Output the [x, y] coordinate of the center of the cell containing the given text.  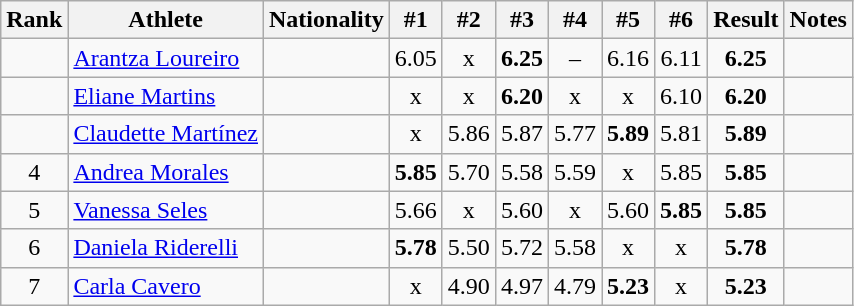
#2 [468, 20]
#3 [522, 20]
Result [746, 20]
Daniela Riderelli [166, 248]
Nationality [327, 20]
– [574, 58]
Claudette Martínez [166, 134]
5.66 [416, 210]
Rank [34, 20]
Eliane Martins [166, 96]
5.59 [574, 172]
5.72 [522, 248]
4.97 [522, 286]
Carla Cavero [166, 286]
6 [34, 248]
7 [34, 286]
#1 [416, 20]
5 [34, 210]
6.05 [416, 58]
4.90 [468, 286]
Andrea Morales [166, 172]
Athlete [166, 20]
#4 [574, 20]
6.11 [682, 58]
4 [34, 172]
5.77 [574, 134]
5.70 [468, 172]
5.81 [682, 134]
Arantza Loureiro [166, 58]
#6 [682, 20]
Vanessa Seles [166, 210]
6.16 [628, 58]
5.87 [522, 134]
#5 [628, 20]
4.79 [574, 286]
5.50 [468, 248]
6.10 [682, 96]
Notes [818, 20]
5.86 [468, 134]
